Provide the [x, y] coordinate of the cell's center where the given text is located.  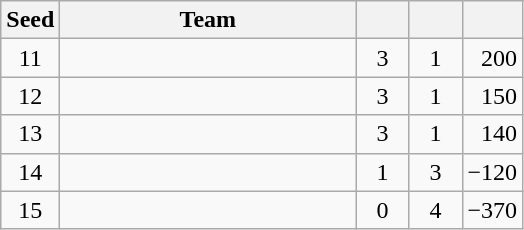
200 [492, 58]
−120 [492, 172]
11 [30, 58]
140 [492, 134]
4 [436, 210]
150 [492, 96]
Team [208, 20]
15 [30, 210]
Seed [30, 20]
12 [30, 96]
0 [382, 210]
−370 [492, 210]
13 [30, 134]
14 [30, 172]
